Capture the cell that displays the provided text and extract its [x, y] central coordinate. 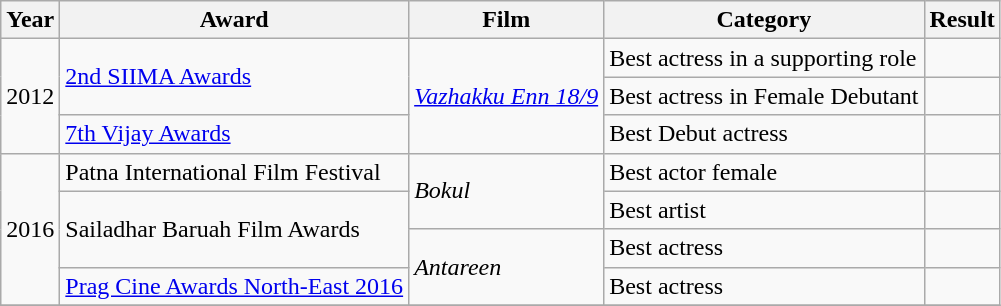
7th Vijay Awards [234, 134]
Patna International Film Festival [234, 172]
Category [764, 20]
Best actress in Female Debutant [764, 96]
Film [506, 20]
Award [234, 20]
Vazhakku Enn 18/9 [506, 96]
Year [30, 20]
Sailadhar Baruah Film Awards [234, 229]
Best Debut actress [764, 134]
Best artist [764, 210]
Best actor female [764, 172]
Result [962, 20]
Best actress in a supporting role [764, 58]
2012 [30, 96]
Bokul [506, 191]
Prag Cine Awards North-East 2016 [234, 286]
2016 [30, 229]
Antareen [506, 267]
2nd SIIMA Awards [234, 77]
